Identify which cell holds the provided text, then report its [x, y] central coordinate. 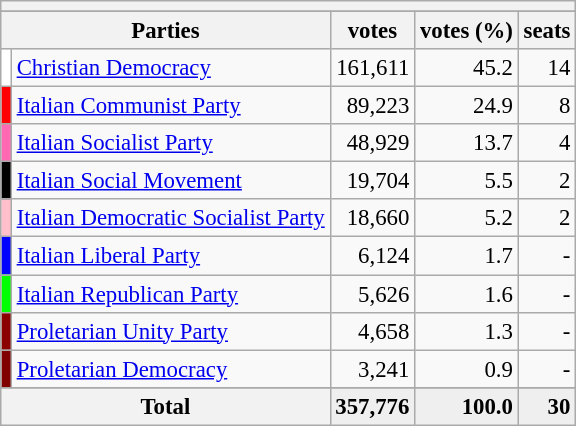
30 [546, 406]
4 [546, 143]
Proletarian Unity Party [170, 331]
18,660 [372, 219]
seats [546, 31]
Italian Republican Party [170, 294]
5.2 [467, 219]
Proletarian Democracy [170, 369]
1.7 [467, 256]
8 [546, 106]
4,658 [372, 331]
89,223 [372, 106]
Italian Liberal Party [170, 256]
13.7 [467, 143]
3,241 [372, 369]
45.2 [467, 68]
Parties [166, 31]
161,611 [372, 68]
5.5 [467, 181]
14 [546, 68]
5,626 [372, 294]
1.3 [467, 331]
Italian Social Movement [170, 181]
votes [372, 31]
votes (%) [467, 31]
Italian Socialist Party [170, 143]
Christian Democracy [170, 68]
Total [166, 406]
Italian Communist Party [170, 106]
100.0 [467, 406]
19,704 [372, 181]
1.6 [467, 294]
357,776 [372, 406]
24.9 [467, 106]
48,929 [372, 143]
0.9 [467, 369]
6,124 [372, 256]
Italian Democratic Socialist Party [170, 219]
